Determine the [x, y] coordinate at the center of the cell enclosing the given text.  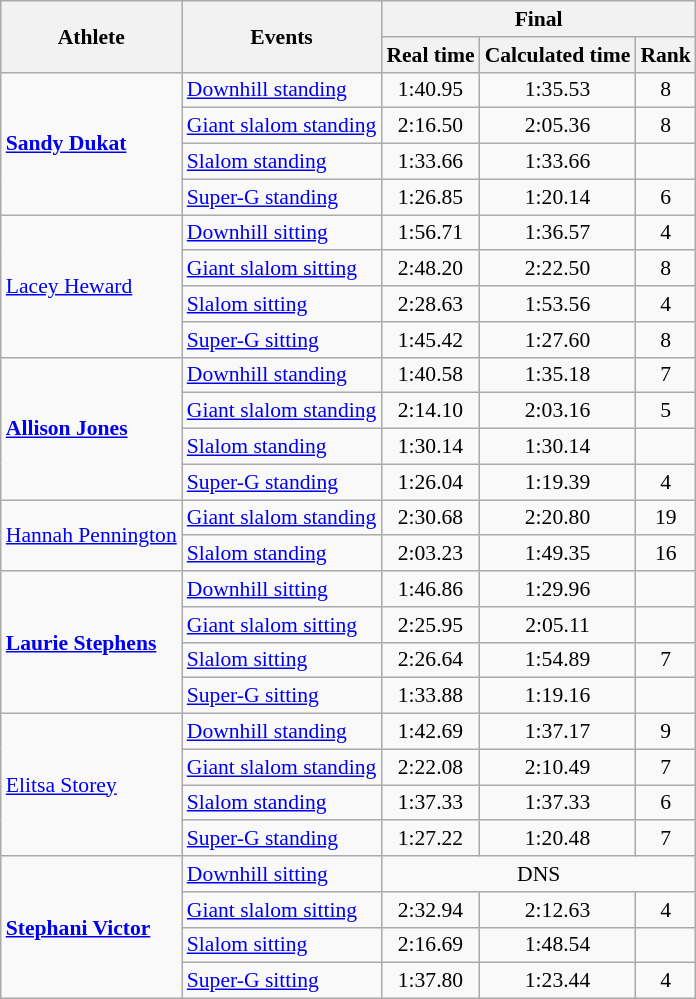
1:54.89 [558, 660]
1:35.18 [558, 375]
19 [666, 518]
1:49.35 [558, 554]
Laurie Stephens [92, 642]
Events [282, 36]
Allison Jones [92, 428]
1:33.88 [430, 696]
2:16.50 [430, 126]
2:10.49 [558, 767]
Calculated time [558, 55]
Sandy Dukat [92, 143]
1:37.17 [558, 732]
9 [666, 732]
1:42.69 [430, 732]
1:26.85 [430, 197]
1:23.44 [558, 981]
Hannah Pennington [92, 536]
Stephani Victor [92, 927]
1:27.22 [430, 839]
2:03.16 [558, 411]
2:30.68 [430, 518]
1:20.48 [558, 839]
Elitsa Storey [92, 785]
Athlete [92, 36]
1:53.56 [558, 304]
2:28.63 [430, 304]
2:25.95 [430, 625]
1:48.54 [558, 945]
2:05.11 [558, 625]
1:20.14 [558, 197]
1:46.86 [430, 589]
2:48.20 [430, 269]
1:40.58 [430, 375]
2:03.23 [430, 554]
Final [538, 19]
2:32.94 [430, 910]
2:20.80 [558, 518]
Rank [666, 55]
1:26.04 [430, 482]
2:22.08 [430, 767]
1:56.71 [430, 233]
1:35.53 [558, 90]
5 [666, 411]
1:45.42 [430, 340]
1:40.95 [430, 90]
1:29.96 [558, 589]
2:26.64 [430, 660]
2:14.10 [430, 411]
2:22.50 [558, 269]
1:19.39 [558, 482]
Real time [430, 55]
2:05.36 [558, 126]
1:27.60 [558, 340]
1:36.57 [558, 233]
DNS [538, 874]
16 [666, 554]
1:19.16 [558, 696]
1:37.80 [430, 981]
2:12.63 [558, 910]
Lacey Heward [92, 286]
2:16.69 [430, 945]
